Identify which cell holds the provided text, then report its (x, y) central coordinate. 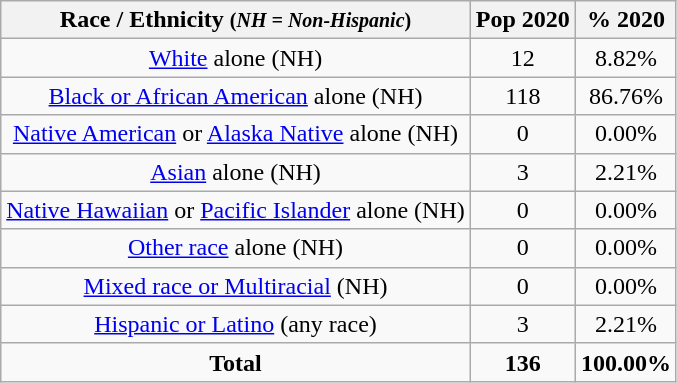
Black or African American alone (NH) (236, 96)
Race / Ethnicity (NH = Non-Hispanic) (236, 20)
Other race alone (NH) (236, 248)
Hispanic or Latino (any race) (236, 324)
136 (522, 362)
Native American or Alaska Native alone (NH) (236, 134)
Mixed race or Multiracial (NH) (236, 286)
Asian alone (NH) (236, 172)
118 (522, 96)
8.82% (626, 58)
Total (236, 362)
12 (522, 58)
86.76% (626, 96)
Pop 2020 (522, 20)
100.00% (626, 362)
Native Hawaiian or Pacific Islander alone (NH) (236, 210)
% 2020 (626, 20)
White alone (NH) (236, 58)
